Search for the cell housing the specified text and yield its (x, y) center coordinate. 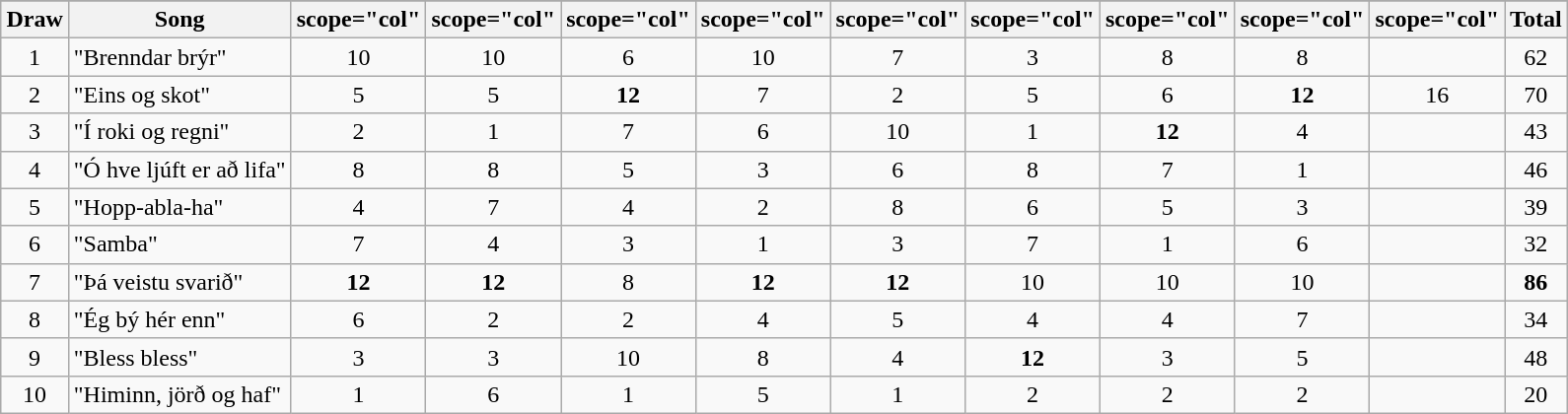
"Í roki og regni" (179, 132)
"Samba" (179, 244)
"Bless bless" (179, 357)
62 (1536, 57)
86 (1536, 282)
"Ó hve ljúft er að lifa" (179, 170)
"Þá veistu svarið" (179, 282)
70 (1536, 95)
"Brenndar brýr" (179, 57)
9 (35, 357)
"Ég bý hér enn" (179, 319)
43 (1536, 132)
16 (1438, 95)
Draw (35, 20)
34 (1536, 319)
20 (1536, 394)
32 (1536, 244)
"Eins og skot" (179, 95)
Song (179, 20)
46 (1536, 170)
Total (1536, 20)
"Himinn, jörð og haf" (179, 394)
"Hopp-abla-ha" (179, 207)
39 (1536, 207)
48 (1536, 357)
